Detect which cell encompasses the target text, then output its (x, y) center coordinate. 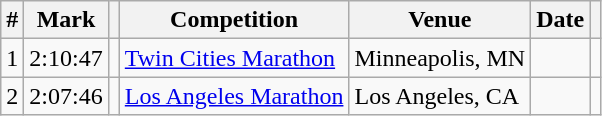
# (12, 20)
Mark (66, 20)
Los Angeles, CA (440, 96)
Minneapolis, MN (440, 58)
Los Angeles Marathon (234, 96)
Date (560, 20)
Twin Cities Marathon (234, 58)
2:07:46 (66, 96)
Venue (440, 20)
1 (12, 58)
2:10:47 (66, 58)
2 (12, 96)
Competition (234, 20)
